Pinpoint the cell where the given text exists, returning its (X, Y) midpoint coordinate. 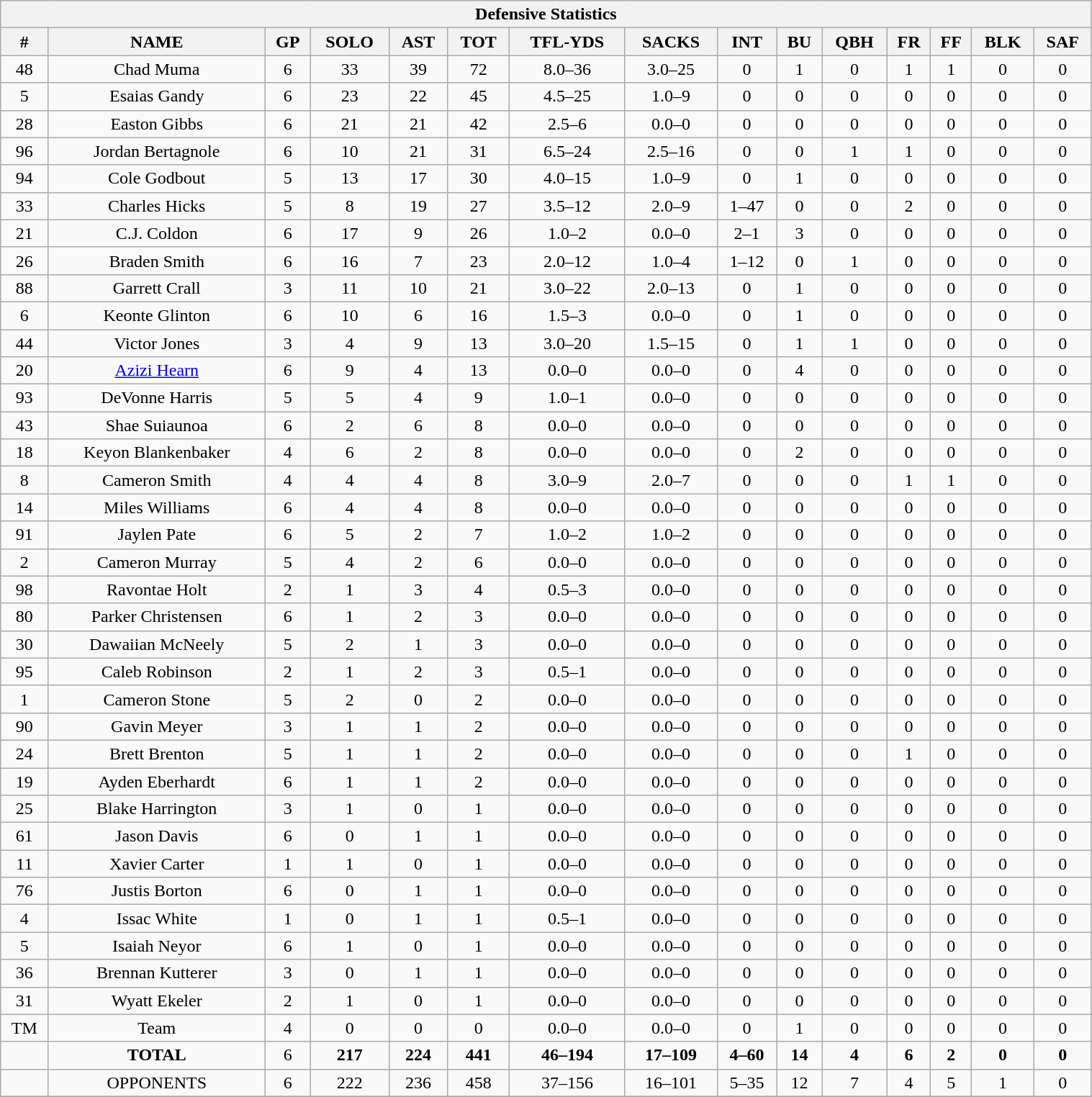
Caleb Robinson (157, 672)
28 (24, 124)
Wyatt Ekeler (157, 1001)
Isaiah Neyor (157, 946)
217 (350, 1055)
4.0–15 (567, 179)
5–35 (747, 1083)
Ravontae Holt (157, 590)
Xavier Carter (157, 864)
2.0–9 (671, 206)
88 (24, 288)
Keyon Blankenbaker (157, 453)
Team (157, 1028)
24 (24, 754)
2.5–16 (671, 151)
BU (799, 42)
72 (479, 69)
Dawaiian McNeely (157, 644)
90 (24, 726)
0.5–3 (567, 590)
3.0–9 (567, 480)
3.0–25 (671, 69)
441 (479, 1055)
Blake Harrington (157, 809)
6.5–24 (567, 151)
TFL-YDS (567, 42)
4–60 (747, 1055)
1–47 (747, 206)
22 (418, 96)
Cameron Murray (157, 562)
Parker Christensen (157, 617)
Victor Jones (157, 343)
46–194 (567, 1055)
48 (24, 69)
Keonte Glinton (157, 315)
1.5–3 (567, 315)
BLK (1003, 42)
25 (24, 809)
C.J. Coldon (157, 233)
Cameron Stone (157, 699)
Charles Hicks (157, 206)
36 (24, 973)
Jordan Bertagnole (157, 151)
FF (952, 42)
18 (24, 453)
96 (24, 151)
1.0–4 (671, 261)
Shae Suiaunoa (157, 425)
2–1 (747, 233)
GP (288, 42)
3.0–22 (567, 288)
# (24, 42)
FR (908, 42)
TM (24, 1028)
2.0–7 (671, 480)
27 (479, 206)
Garrett Crall (157, 288)
2.0–13 (671, 288)
16–101 (671, 1083)
INT (747, 42)
93 (24, 398)
80 (24, 617)
SAF (1063, 42)
17–109 (671, 1055)
OPPONENTS (157, 1083)
Brennan Kutterer (157, 973)
3.0–20 (567, 343)
Brett Brenton (157, 754)
8.0–36 (567, 69)
1.5–15 (671, 343)
Jaylen Pate (157, 535)
Miles Williams (157, 507)
Azizi Hearn (157, 371)
TOT (479, 42)
DeVonne Harris (157, 398)
91 (24, 535)
QBH (855, 42)
61 (24, 836)
20 (24, 371)
2.5–6 (567, 124)
37–156 (567, 1083)
Ayden Eberhardt (157, 781)
76 (24, 891)
2.0–12 (567, 261)
Defensive Statistics (546, 14)
95 (24, 672)
Easton Gibbs (157, 124)
Chad Muma (157, 69)
42 (479, 124)
Cameron Smith (157, 480)
SOLO (350, 42)
Gavin Meyer (157, 726)
1–12 (747, 261)
45 (479, 96)
44 (24, 343)
94 (24, 179)
Issac White (157, 918)
Cole Godbout (157, 179)
236 (418, 1083)
98 (24, 590)
Esaias Gandy (157, 96)
4.5–25 (567, 96)
12 (799, 1083)
Justis Borton (157, 891)
Braden Smith (157, 261)
224 (418, 1055)
AST (418, 42)
3.5–12 (567, 206)
NAME (157, 42)
1.0–1 (567, 398)
458 (479, 1083)
Jason Davis (157, 836)
SACKS (671, 42)
39 (418, 69)
43 (24, 425)
TOTAL (157, 1055)
222 (350, 1083)
